Locate the cell with the specified text and output its [X, Y] center coordinate. 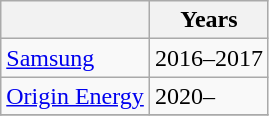
2020– [208, 96]
2016–2017 [208, 58]
Samsung [76, 58]
Years [208, 20]
Origin Energy [76, 96]
